Detect which cell encompasses the target text, then output its [X, Y] center coordinate. 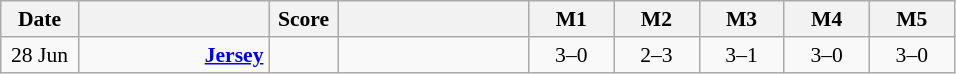
M2 [656, 19]
M1 [572, 19]
M5 [912, 19]
3–1 [742, 55]
Jersey [173, 55]
M3 [742, 19]
Date [40, 19]
M4 [826, 19]
2–3 [656, 55]
Score [303, 19]
28 Jun [40, 55]
